Pinpoint the cell where the given text exists, returning its (x, y) midpoint coordinate. 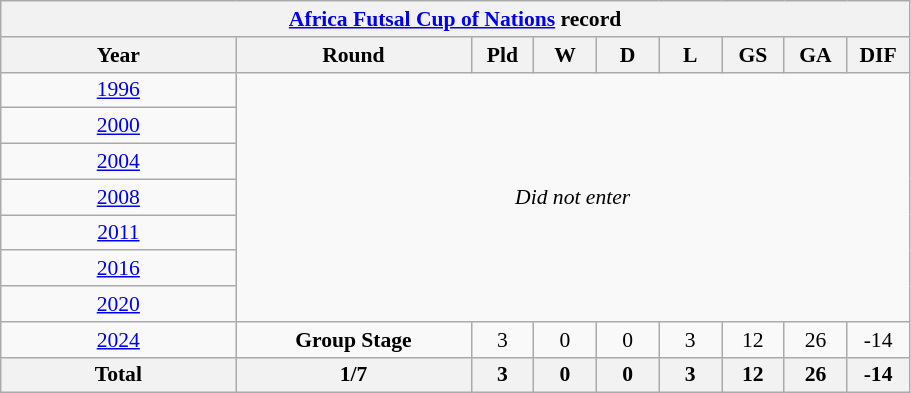
2008 (118, 197)
Group Stage (354, 340)
Round (354, 55)
DIF (878, 55)
Total (118, 375)
1996 (118, 90)
W (566, 55)
1/7 (354, 375)
Year (118, 55)
Did not enter (573, 196)
GA (816, 55)
2024 (118, 340)
2000 (118, 126)
2016 (118, 269)
D (628, 55)
2011 (118, 233)
2020 (118, 304)
Pld (502, 55)
Africa Futsal Cup of Nations record (456, 19)
GS (754, 55)
2004 (118, 162)
L (690, 55)
